Identify which cell holds the provided text, then report its [x, y] central coordinate. 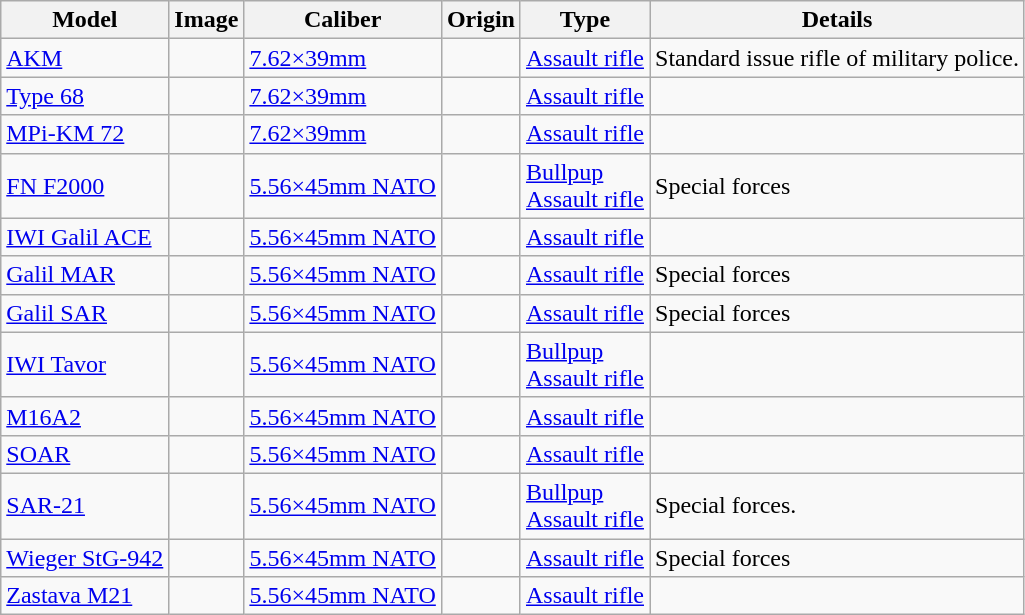
Galil MAR [85, 275]
Origin [480, 20]
FN F2000 [85, 186]
MPi-KM 72 [85, 134]
Image [206, 20]
Standard issue rifle of military police. [838, 58]
M16A2 [85, 416]
Galil SAR [85, 313]
SAR-21 [85, 506]
Model [85, 20]
Caliber [343, 20]
Special forces. [838, 506]
AKM [85, 58]
IWI Tavor [85, 364]
Type 68 [85, 96]
Wieger StG-942 [85, 557]
Zastava M21 [85, 596]
Type [584, 20]
Details [838, 20]
IWI Galil ACE [85, 237]
SOAR [85, 454]
